Return the (x, y) coordinate for the center point of the cell that contains the specified text.  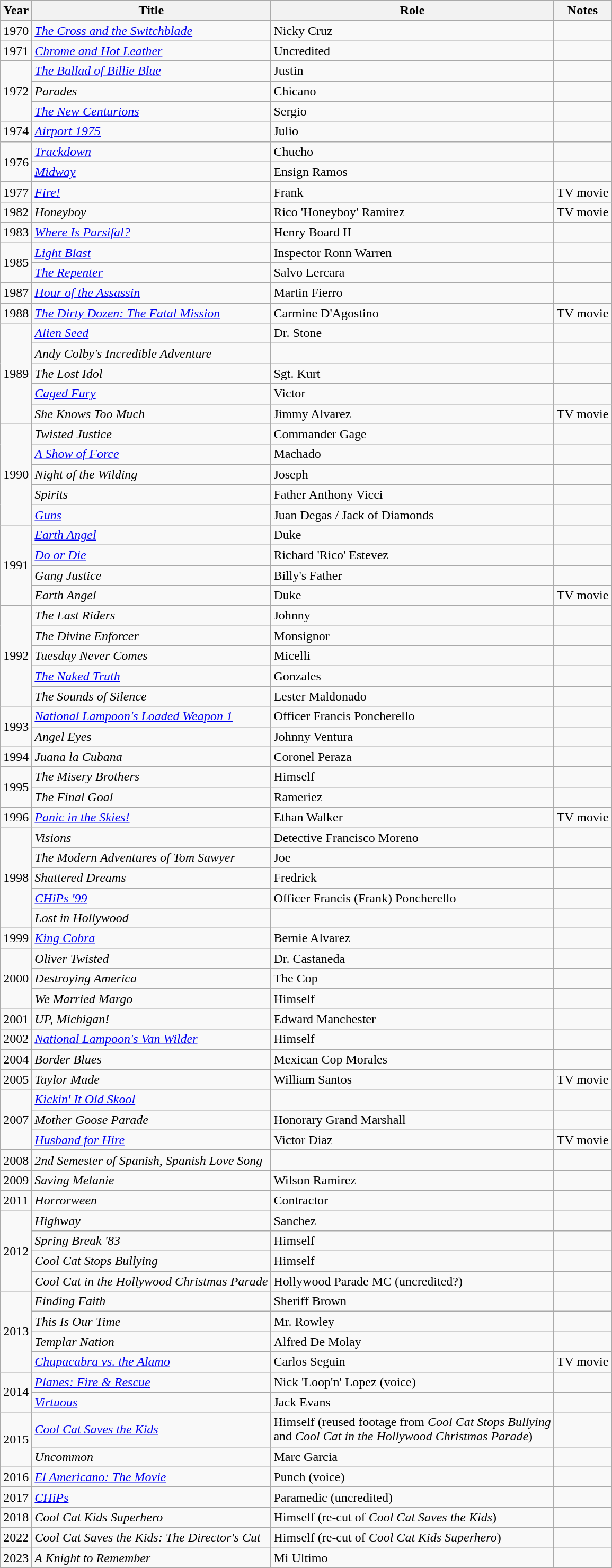
Himself (re-cut of Cool Cat Saves the Kids) (412, 1517)
El Americano: The Movie (152, 1477)
Honorary Grand Marshall (412, 1120)
Salvo Lercara (412, 273)
Officer Francis (Frank) Poncherello (412, 898)
Monsignor (412, 636)
Visions (152, 837)
Virtuous (152, 1402)
2017 (16, 1497)
Father Anthony Vicci (412, 494)
Contractor (412, 1200)
2000 (16, 979)
Commander Gage (412, 434)
Night of the Wilding (152, 474)
1996 (16, 817)
Joe (412, 857)
Johnny (412, 616)
Do or Die (152, 555)
Dr. Castaneda (412, 959)
1982 (16, 212)
2001 (16, 1019)
Caged Fury (152, 394)
1993 (16, 727)
The New Centurions (152, 111)
Juana la Cubana (152, 757)
1971 (16, 51)
Guns (152, 515)
Carlos Seguin (412, 1362)
Panic in the Skies! (152, 817)
1992 (16, 656)
2014 (16, 1392)
Gang Justice (152, 575)
Spirits (152, 494)
2018 (16, 1517)
Uncommon (152, 1457)
Chupacabra vs. the Alamo (152, 1362)
The Misery Brothers (152, 777)
A Show of Force (152, 454)
Coronel Peraza (412, 757)
The Cop (412, 979)
Sheriff Brown (412, 1301)
She Knows Too Much (152, 414)
The Last Riders (152, 616)
King Cobra (152, 938)
2004 (16, 1059)
Lester Maldonado (412, 696)
Marc Garcia (412, 1457)
Mr. Rowley (412, 1322)
Jimmy Alvarez (412, 414)
Justin (412, 71)
CHiPs (152, 1497)
Light Blast (152, 253)
1977 (16, 192)
Punch (voice) (412, 1477)
2009 (16, 1180)
Wilson Ramirez (412, 1180)
Where Is Parsifal? (152, 232)
2016 (16, 1477)
1991 (16, 565)
Alien Seed (152, 333)
Taylor Made (152, 1079)
The Dirty Dozen: The Fatal Mission (152, 313)
Nick 'Loop'n' Lopez (voice) (412, 1382)
Finding Faith (152, 1301)
Andy Colby's Incredible Adventure (152, 353)
Hollywood Parade MC (uncredited?) (412, 1281)
Twisted Justice (152, 434)
1999 (16, 938)
1989 (16, 374)
Alfred De Molay (412, 1342)
Ethan Walker (412, 817)
Lost in Hollywood (152, 918)
William Santos (412, 1079)
Husband for Hire (152, 1140)
Destroying America (152, 979)
Paramedic (uncredited) (412, 1497)
1988 (16, 313)
Notes (583, 11)
Chicano (412, 91)
The Cross and the Switchblade (152, 31)
The Final Goal (152, 797)
Juan Degas / Jack of Diamonds (412, 515)
Spring Break '83 (152, 1241)
Cool Cat Saves the Kids (152, 1430)
1972 (16, 91)
Cool Cat Stops Bullying (152, 1261)
1985 (16, 263)
Henry Board II (412, 232)
The Ballad of Billie Blue (152, 71)
Machado (412, 454)
Ensign Ramos (412, 172)
Nicky Cruz (412, 31)
Mother Goose Parade (152, 1120)
Billy's Father (412, 575)
2022 (16, 1537)
Inspector Ronn Warren (412, 253)
Frank (412, 192)
Planes: Fire & Rescue (152, 1382)
National Lampoon's Loaded Weapon 1 (152, 716)
Julio (412, 131)
Mi Ultimo (412, 1557)
2002 (16, 1039)
2005 (16, 1079)
Mexican Cop Morales (412, 1059)
CHiPs '99 (152, 898)
Officer Francis Poncherello (412, 716)
Rico 'Honeyboy' Ramirez (412, 212)
Richard 'Rico' Estevez (412, 555)
Fire! (152, 192)
1976 (16, 162)
Uncredited (412, 51)
The Naked Truth (152, 676)
Shattered Dreams (152, 878)
Rameriez (412, 797)
Sergio (412, 111)
Cool Cat Saves the Kids: The Director's Cut (152, 1537)
The Repenter (152, 273)
Micelli (412, 656)
Sgt. Kurt (412, 374)
1994 (16, 757)
Horrorween (152, 1200)
This Is Our Time (152, 1322)
Chucho (412, 152)
1974 (16, 131)
Fredrick (412, 878)
2013 (16, 1332)
Victor Diaz (412, 1140)
Angel Eyes (152, 737)
Border Blues (152, 1059)
Trackdown (152, 152)
Bernie Alvarez (412, 938)
2nd Semester of Spanish, Spanish Love Song (152, 1160)
Title (152, 11)
Edward Manchester (412, 1019)
The Divine Enforcer (152, 636)
Tuesday Never Comes (152, 656)
Martin Fierro (412, 293)
Chrome and Hot Leather (152, 51)
Oliver Twisted (152, 959)
Parades (152, 91)
2012 (16, 1251)
2015 (16, 1439)
Templar Nation (152, 1342)
Cool Cat in the Hollywood Christmas Parade (152, 1281)
A Knight to Remember (152, 1557)
Highway (152, 1220)
2023 (16, 1557)
Detective Francisco Moreno (412, 837)
Joseph (412, 474)
The Lost Idol (152, 374)
Midway (152, 172)
UP, Michigan! (152, 1019)
Airport 1975 (152, 131)
Cool Cat Kids Superhero (152, 1517)
Kickin' It Old Skool (152, 1100)
1970 (16, 31)
2011 (16, 1200)
Sanchez (412, 1220)
2007 (16, 1120)
1998 (16, 878)
Victor (412, 394)
Gonzales (412, 676)
Year (16, 11)
1987 (16, 293)
National Lampoon's Van Wilder (152, 1039)
1995 (16, 787)
Johnny Ventura (412, 737)
1983 (16, 232)
The Modern Adventures of Tom Sawyer (152, 857)
The Sounds of Silence (152, 696)
Himself (re-cut of Cool Cat Kids Superhero) (412, 1537)
Dr. Stone (412, 333)
We Married Margo (152, 999)
2008 (16, 1160)
Saving Melanie (152, 1180)
Role (412, 11)
1990 (16, 474)
Jack Evans (412, 1402)
Carmine D'Agostino (412, 313)
Honeyboy (152, 212)
Himself (reused footage from Cool Cat Stops Bullyingand Cool Cat in the Hollywood Christmas Parade) (412, 1430)
Hour of the Assassin (152, 293)
